For the text-containing cell, return its midpoint in [x, y] coordinate format. 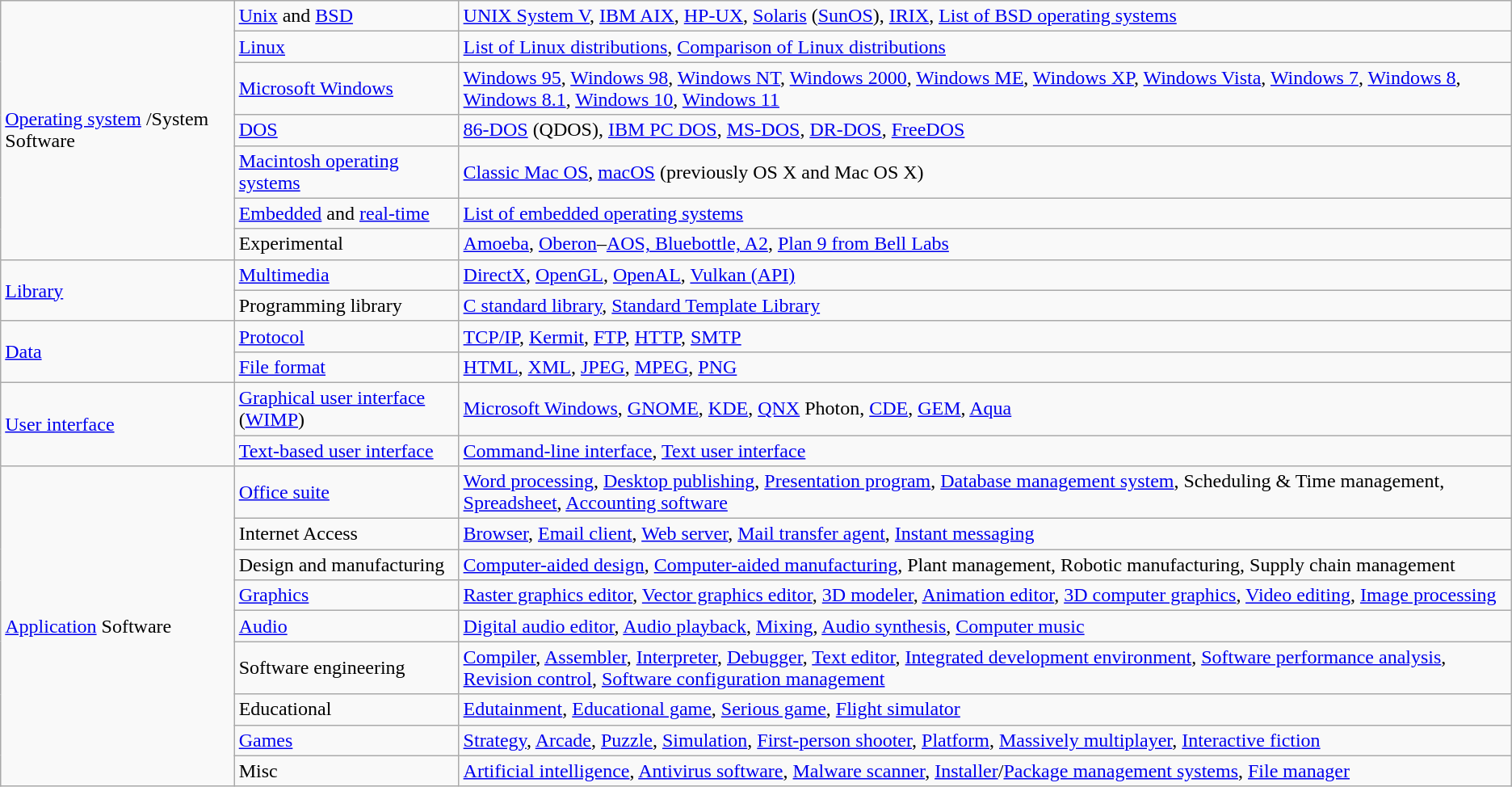
86-DOS (QDOS), IBM PC DOS, MS-DOS, DR-DOS, FreeDOS [985, 130]
Experimental [346, 244]
Word processing, Desktop publishing, Presentation program, Database management system, Scheduling & Time management, Spreadsheet, Accounting software [985, 493]
Software engineering [346, 667]
Embedded and real-time [346, 213]
Games [346, 740]
TCP/IP, Kermit, FTP, HTTP, SMTP [985, 336]
DOS [346, 130]
Browser, Email client, Web server, Mail transfer agent, Instant messaging [985, 534]
Artificial intelligence, Antivirus software, Malware scanner, Installer/Package management systems, File manager [985, 771]
UNIX System V, IBM AIX, HP-UX, Solaris (SunOS), IRIX, List of BSD operating systems [985, 16]
HTML, XML, JPEG, MPEG, PNG [985, 367]
Command-line interface, Text user interface [985, 450]
List of embedded operating systems [985, 213]
Unix and BSD [346, 16]
Linux [346, 47]
Protocol [346, 336]
Office suite [346, 493]
Text-based user interface [346, 450]
Operating system /System Software [118, 130]
Digital audio editor, Audio playback, Mixing, Audio synthesis, Computer music [985, 626]
Microsoft Windows, GNOME, KDE, QNX Photon, CDE, GEM, Aqua [985, 409]
File format [346, 367]
Misc [346, 771]
List of Linux distributions, Comparison of Linux distributions [985, 47]
Programming library [346, 305]
Macintosh operating systems [346, 171]
Library [118, 290]
User interface [118, 423]
Microsoft Windows [346, 89]
Classic Mac OS, macOS (previously OS X and Mac OS X) [985, 171]
Audio [346, 626]
Educational [346, 709]
Graphical user interface (WIMP) [346, 409]
Multimedia [346, 275]
Windows 95, Windows 98, Windows NT, Windows 2000, Windows ME, Windows XP, Windows Vista, Windows 7, Windows 8, Windows 8.1, Windows 10, Windows 11 [985, 89]
DirectX, OpenGL, OpenAL, Vulkan (API) [985, 275]
Strategy, Arcade, Puzzle, Simulation, First-person shooter, Platform, Massively multiplayer, Interactive fiction [985, 740]
Amoeba, Oberon–AOS, Bluebottle, A2, Plan 9 from Bell Labs [985, 244]
Data [118, 351]
C standard library, Standard Template Library [985, 305]
Design and manufacturing [346, 565]
Application Software [118, 627]
Edutainment, Educational game, Serious game, Flight simulator [985, 709]
Computer-aided design, Computer-aided manufacturing, Plant management, Robotic manufacturing, Supply chain management [985, 565]
Internet Access [346, 534]
Graphics [346, 596]
Raster graphics editor, Vector graphics editor, 3D modeler, Animation editor, 3D computer graphics, Video editing, Image processing [985, 596]
